Return the [x, y] coordinate for the center point of the cell that contains the specified text.  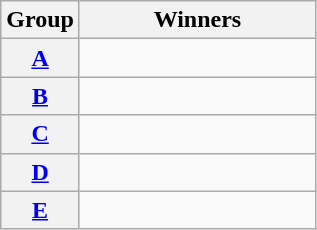
B [40, 96]
Group [40, 20]
E [40, 210]
Winners [197, 20]
C [40, 134]
A [40, 58]
D [40, 172]
